Output the [X, Y] coordinate of the center of the cell containing the given text.  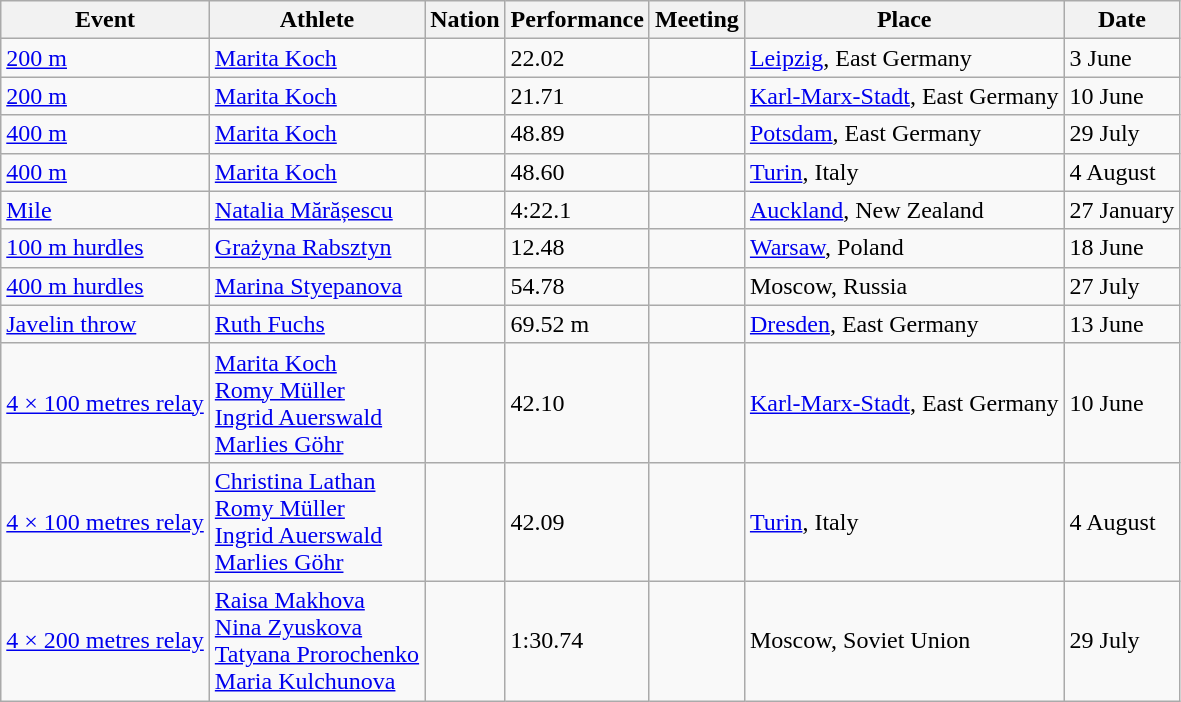
48.60 [577, 172]
13 June [1122, 324]
42.10 [577, 402]
27 January [1122, 210]
Marita KochRomy MüllerIngrid AuerswaldMarlies Göhr [316, 402]
Natalia Mărășescu [316, 210]
Ruth Fuchs [316, 324]
Date [1122, 20]
4 × 200 metres relay [106, 640]
Auckland, New Zealand [904, 210]
42.09 [577, 522]
Dresden, East Germany [904, 324]
Event [106, 20]
27 July [1122, 286]
Place [904, 20]
Potsdam, East Germany [904, 134]
Marina Styepanova [316, 286]
Christina LathanRomy MüllerIngrid AuerswaldMarlies Göhr [316, 522]
Performance [577, 20]
18 June [1122, 248]
Warsaw, Poland [904, 248]
22.02 [577, 58]
69.52 m [577, 324]
Nation [465, 20]
Athlete [316, 20]
100 m hurdles [106, 248]
400 m hurdles [106, 286]
1:30.74 [577, 640]
4:22.1 [577, 210]
3 June [1122, 58]
Mile [106, 210]
Moscow, Soviet Union [904, 640]
48.89 [577, 134]
Meeting [696, 20]
Javelin throw [106, 324]
Moscow, Russia [904, 286]
21.71 [577, 96]
54.78 [577, 286]
12.48 [577, 248]
Leipzig, East Germany [904, 58]
Raisa MakhovaNina ZyuskovaTatyana ProrochenkoMaria Kulchunova [316, 640]
Grażyna Rabsztyn [316, 248]
